Output the [x, y] coordinate of the center of the cell containing the given text.  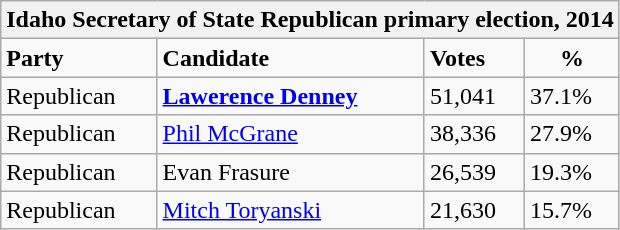
Evan Frasure [290, 172]
21,630 [474, 210]
% [572, 58]
19.3% [572, 172]
51,041 [474, 96]
Idaho Secretary of State Republican primary election, 2014 [310, 20]
37.1% [572, 96]
15.7% [572, 210]
38,336 [474, 134]
Lawerence Denney [290, 96]
Phil McGrane [290, 134]
Party [79, 58]
Mitch Toryanski [290, 210]
Votes [474, 58]
26,539 [474, 172]
27.9% [572, 134]
Candidate [290, 58]
